Identify which cell holds the provided text, then report its [X, Y] central coordinate. 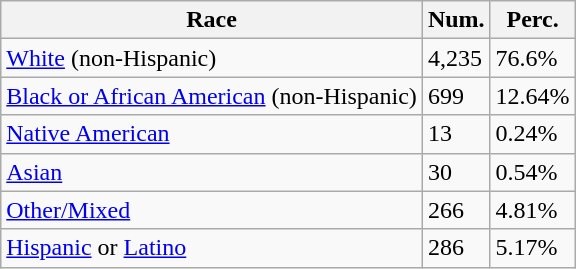
13 [456, 134]
Perc. [532, 20]
Native American [212, 134]
White (non-Hispanic) [212, 58]
76.6% [532, 58]
0.24% [532, 134]
Race [212, 20]
286 [456, 248]
5.17% [532, 248]
Black or African American (non-Hispanic) [212, 96]
12.64% [532, 96]
30 [456, 172]
Num. [456, 20]
0.54% [532, 172]
Asian [212, 172]
699 [456, 96]
Hispanic or Latino [212, 248]
4.81% [532, 210]
Other/Mixed [212, 210]
4,235 [456, 58]
266 [456, 210]
